Search for the cell housing the specified text and yield its [X, Y] center coordinate. 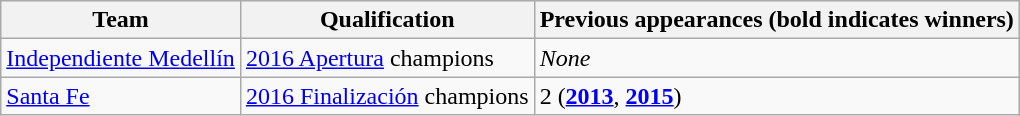
2 (2013, 2015) [776, 96]
Previous appearances (bold indicates winners) [776, 20]
Santa Fe [121, 96]
2016 Apertura champions [387, 58]
Independiente Medellín [121, 58]
2016 Finalización champions [387, 96]
Qualification [387, 20]
Team [121, 20]
None [776, 58]
